Pinpoint the cell where the given text exists, returning its [x, y] midpoint coordinate. 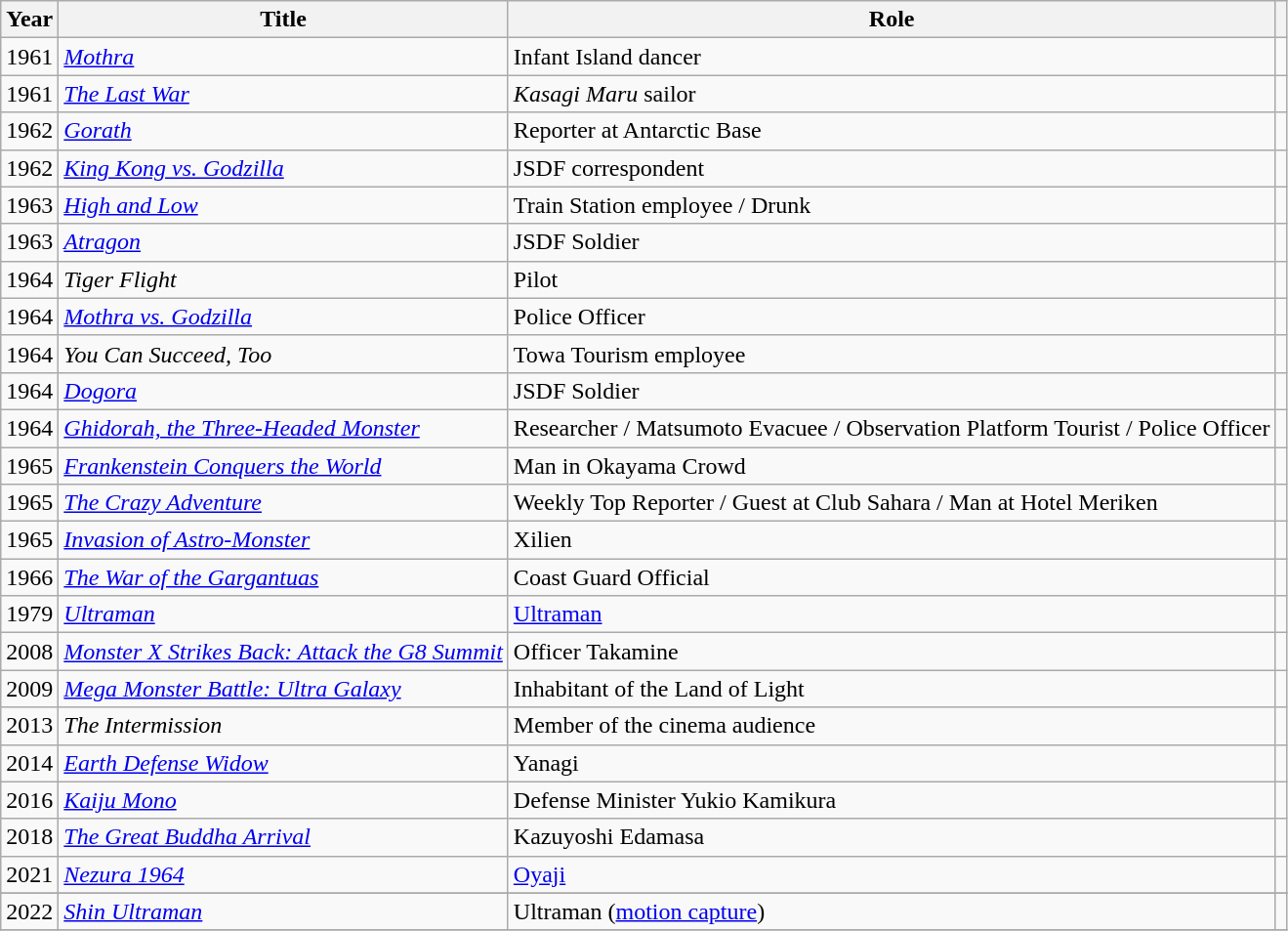
High and Low [283, 205]
Shin Ultraman [283, 911]
2008 [29, 652]
Defense Minister Yukio Kamikura [892, 800]
Invasion of Astro-Monster [283, 540]
Police Officer [892, 317]
Title [283, 20]
2016 [29, 800]
Reporter at Antarctic Base [892, 131]
Ultraman (motion capture) [892, 911]
Tiger Flight [283, 279]
Mothra vs. Godzilla [283, 317]
Year [29, 20]
2021 [29, 874]
Coast Guard Official [892, 577]
Oyaji [892, 874]
1979 [29, 614]
2018 [29, 837]
Officer Takamine [892, 652]
2013 [29, 726]
Inhabitant of the Land of Light [892, 689]
Mega Monster Battle: Ultra Galaxy [283, 689]
Kaiju Mono [283, 800]
Pilot [892, 279]
Earth Defense Widow [283, 763]
Train Station employee / Drunk [892, 205]
Monster X Strikes Back: Attack the G8 Summit [283, 652]
Nezura 1964 [283, 874]
Kazuyoshi Edamasa [892, 837]
2022 [29, 911]
Ghidorah, the Three-Headed Monster [283, 428]
Atragon [283, 242]
Researcher / Matsumoto Evacuee / Observation Platform Tourist / Police Officer [892, 428]
Dogora [283, 391]
The Crazy Adventure [283, 503]
The War of the Gargantuas [283, 577]
1966 [29, 577]
Man in Okayama Crowd [892, 466]
Mothra [283, 57]
Yanagi [892, 763]
The Intermission [283, 726]
You Can Succeed, Too [283, 354]
Member of the cinema audience [892, 726]
Xilien [892, 540]
King Kong vs. Godzilla [283, 168]
The Last War [283, 94]
Towa Tourism employee [892, 354]
2009 [29, 689]
Kasagi Maru sailor [892, 94]
The Great Buddha Arrival [283, 837]
Frankenstein Conquers the World [283, 466]
JSDF correspondent [892, 168]
Infant Island dancer [892, 57]
Role [892, 20]
Weekly Top Reporter / Guest at Club Sahara / Man at Hotel Meriken [892, 503]
2014 [29, 763]
Gorath [283, 131]
